Search for the cell housing the specified text and yield its (X, Y) center coordinate. 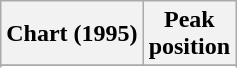
Peakposition (189, 34)
Chart (1995) (72, 34)
